Detect which cell encompasses the target text, then output its [x, y] center coordinate. 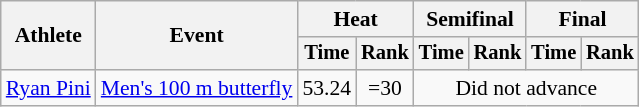
Athlete [48, 36]
Event [197, 36]
Final [582, 19]
Men's 100 m butterfly [197, 88]
=30 [385, 88]
53.24 [326, 88]
Ryan Pini [48, 88]
Heat [355, 19]
Did not advance [526, 88]
Semifinal [470, 19]
